From the cell containing the given text, extract its center point as (x, y) coordinate. 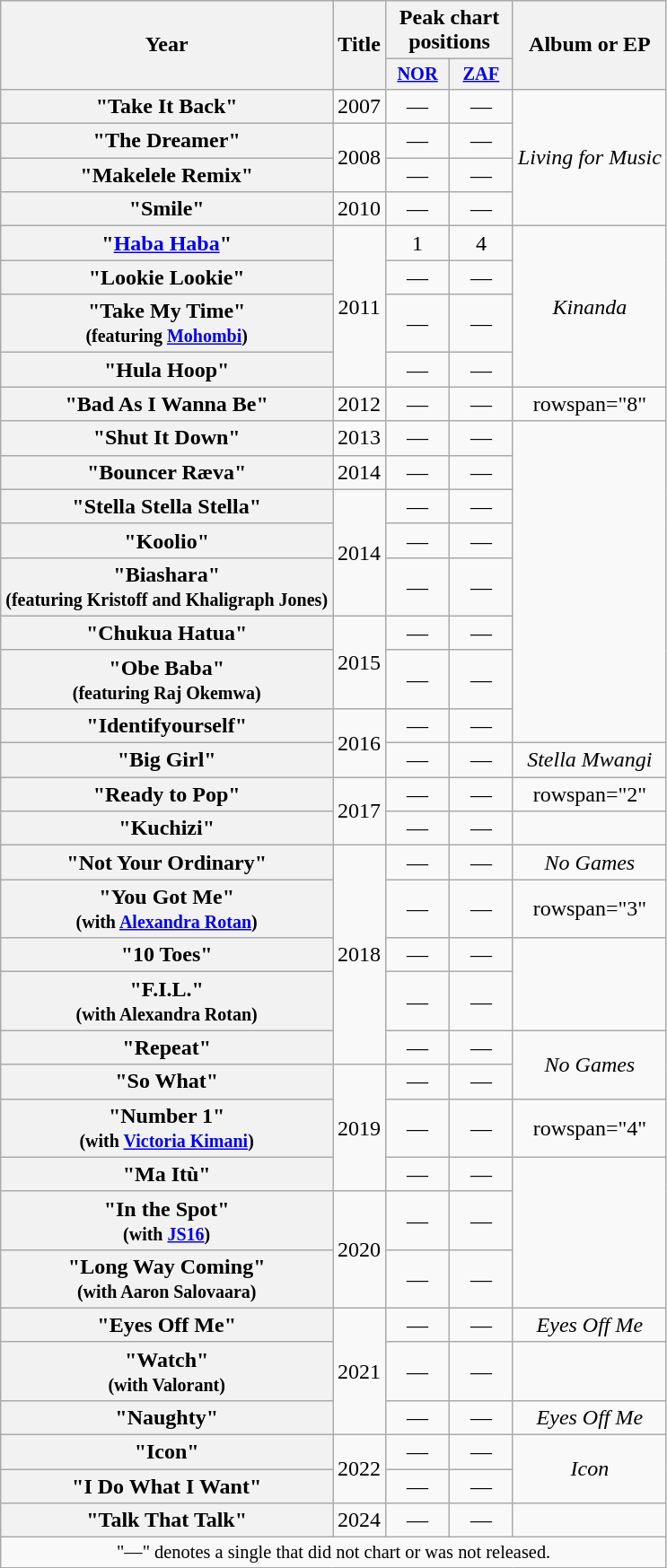
"Watch"(with Valorant) (167, 1371)
2015 (359, 662)
rowspan="8" (589, 404)
2018 (359, 955)
2016 (359, 742)
"Bad As I Wanna Be" (167, 404)
ZAF (481, 74)
rowspan="4" (589, 1127)
"Number 1"(with Victoria Kimani) (167, 1127)
"Long Way Coming"(with Aaron Salovaara) (167, 1278)
"The Dreamer" (167, 141)
NOR (418, 74)
2012 (359, 404)
Living for Music (589, 157)
2013 (359, 438)
2020 (359, 1249)
"F.I.L."(with Alexandra Rotan) (167, 1002)
"Take My Time"(featuring Mohombi) (167, 323)
"Lookie Lookie" (167, 277)
2019 (359, 1127)
4 (481, 243)
"Smile" (167, 209)
Album or EP (589, 45)
rowspan="3" (589, 908)
2010 (359, 209)
"Naughty" (167, 1417)
"Bouncer Ræva" (167, 472)
"Big Girl" (167, 760)
2021 (359, 1371)
"Obe Baba"(featuring Raj Okemwa) (167, 679)
2011 (359, 307)
Kinanda (589, 307)
Year (167, 45)
"Chukua Hatua" (167, 633)
"Biashara"(featuring Kristoff and Khaligraph Jones) (167, 587)
"I Do What I Want" (167, 1486)
Title (359, 45)
"Take It Back" (167, 106)
"Not Your Ordinary" (167, 863)
"Stella Stella Stella" (167, 506)
Stella Mwangi (589, 760)
1 (418, 243)
2022 (359, 1469)
"10 Toes" (167, 955)
"Makelele Remix" (167, 175)
Peak chart positions (450, 31)
"Repeat" (167, 1047)
"Koolio" (167, 540)
2024 (359, 1520)
2008 (359, 158)
"Shut It Down" (167, 438)
"—" denotes a single that did not chart or was not released. (334, 1553)
"Icon" (167, 1452)
"Ma Itù" (167, 1174)
"So What" (167, 1082)
"In the Spot"(with JS16) (167, 1221)
2017 (359, 811)
"Eyes Off Me" (167, 1325)
rowspan="2" (589, 794)
"You Got Me"(with Alexandra Rotan) (167, 908)
"Talk That Talk" (167, 1520)
"Ready to Pop" (167, 794)
Icon (589, 1469)
"Identifyourself" (167, 725)
2007 (359, 106)
"Kuchizi" (167, 828)
"Hula Hoop" (167, 370)
"Haba Haba" (167, 243)
